Locate the cell with the specified text and output its [X, Y] center coordinate. 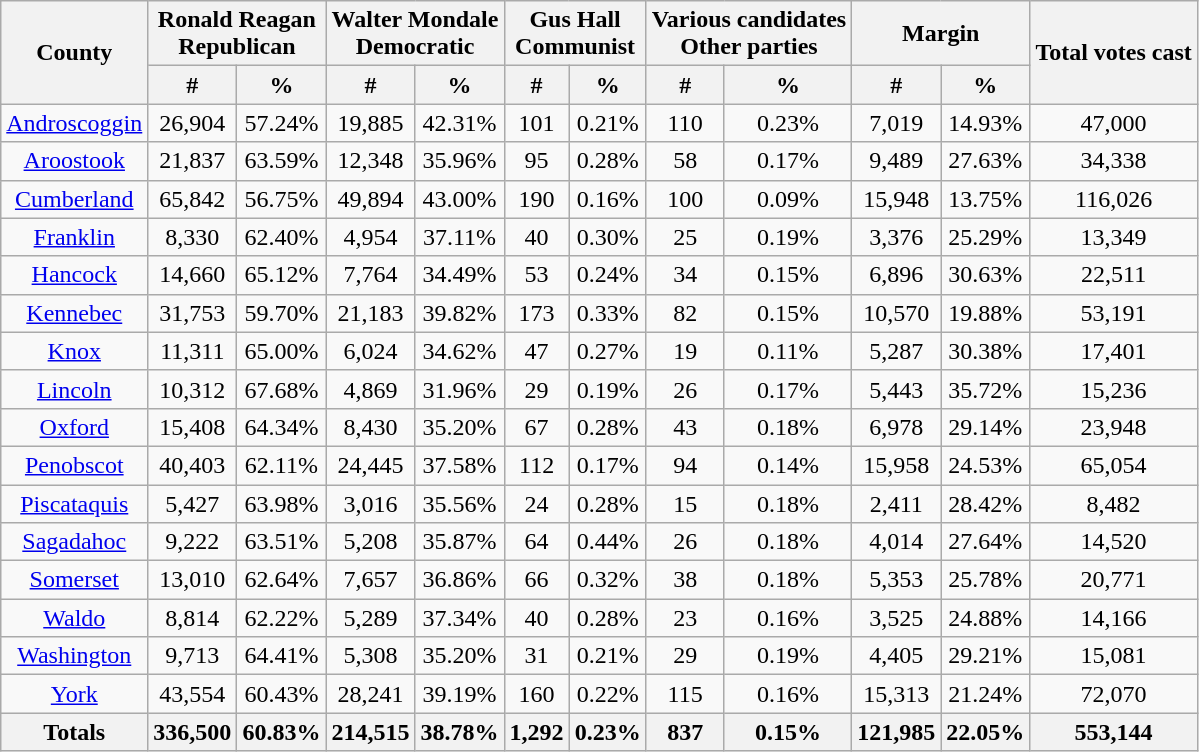
29.21% [986, 656]
5,443 [896, 389]
49,894 [370, 199]
Somerset [74, 580]
58 [685, 161]
0.24% [608, 275]
0.44% [608, 542]
Sagadahoc [74, 542]
214,515 [370, 732]
27.63% [986, 161]
York [74, 694]
65,842 [192, 199]
0.14% [788, 465]
31.96% [460, 389]
38.78% [460, 732]
Penobscot [74, 465]
47,000 [1114, 123]
82 [685, 313]
95 [536, 161]
9,713 [192, 656]
65,054 [1114, 465]
336,500 [192, 732]
Kennebec [74, 313]
63.59% [282, 161]
15,081 [1114, 656]
Knox [74, 351]
4,405 [896, 656]
21,837 [192, 161]
Ronald ReaganRepublican [237, 34]
Various candidatesOther parties [749, 34]
64 [536, 542]
63.98% [282, 503]
43 [685, 427]
10,312 [192, 389]
34 [685, 275]
15,948 [896, 199]
15 [685, 503]
35.72% [986, 389]
8,430 [370, 427]
5,427 [192, 503]
29.14% [986, 427]
7,019 [896, 123]
25.78% [986, 580]
121,985 [896, 732]
24,445 [370, 465]
101 [536, 123]
0.30% [608, 237]
34.49% [460, 275]
173 [536, 313]
160 [536, 694]
Margin [941, 34]
20,771 [1114, 580]
23 [685, 618]
7,764 [370, 275]
8,482 [1114, 503]
42.31% [460, 123]
24.53% [986, 465]
34.62% [460, 351]
62.11% [282, 465]
553,144 [1114, 732]
64.41% [282, 656]
100 [685, 199]
5,308 [370, 656]
12,348 [370, 161]
Franklin [74, 237]
53 [536, 275]
34,338 [1114, 161]
0.11% [788, 351]
Totals [74, 732]
15,408 [192, 427]
0.22% [608, 694]
63.51% [282, 542]
5,287 [896, 351]
67.68% [282, 389]
60.83% [282, 732]
6,978 [896, 427]
15,958 [896, 465]
3,016 [370, 503]
Hancock [74, 275]
3,525 [896, 618]
22,511 [1114, 275]
65.00% [282, 351]
24.88% [986, 618]
190 [536, 199]
8,330 [192, 237]
53,191 [1114, 313]
14,660 [192, 275]
2,411 [896, 503]
110 [685, 123]
19.88% [986, 313]
28.42% [986, 503]
15,236 [1114, 389]
66 [536, 580]
13.75% [986, 199]
9,222 [192, 542]
62.64% [282, 580]
112 [536, 465]
0.33% [608, 313]
Piscataquis [74, 503]
62.40% [282, 237]
38 [685, 580]
19 [685, 351]
28,241 [370, 694]
6,024 [370, 351]
Cumberland [74, 199]
17,401 [1114, 351]
37.11% [460, 237]
4,954 [370, 237]
11,311 [192, 351]
0.27% [608, 351]
35.56% [460, 503]
5,353 [896, 580]
25 [685, 237]
Waldo [74, 618]
64.34% [282, 427]
Total votes cast [1114, 52]
43.00% [460, 199]
Gus HallCommunist [575, 34]
65.12% [282, 275]
Walter MondaleDemocratic [415, 34]
10,570 [896, 313]
Oxford [74, 427]
27.64% [986, 542]
1,292 [536, 732]
30.63% [986, 275]
24 [536, 503]
15,313 [896, 694]
7,657 [370, 580]
26,904 [192, 123]
13,349 [1114, 237]
115 [685, 694]
37.58% [460, 465]
43,554 [192, 694]
94 [685, 465]
837 [685, 732]
Lincoln [74, 389]
21.24% [986, 694]
3,376 [896, 237]
14,520 [1114, 542]
5,208 [370, 542]
39.19% [460, 694]
8,814 [192, 618]
57.24% [282, 123]
31 [536, 656]
35.87% [460, 542]
Androscoggin [74, 123]
21,183 [370, 313]
116,026 [1114, 199]
62.22% [282, 618]
0.09% [788, 199]
13,010 [192, 580]
72,070 [1114, 694]
23,948 [1114, 427]
9,489 [896, 161]
35.96% [460, 161]
14,166 [1114, 618]
59.70% [282, 313]
31,753 [192, 313]
19,885 [370, 123]
22.05% [986, 732]
4,014 [896, 542]
40,403 [192, 465]
36.86% [460, 580]
47 [536, 351]
5,289 [370, 618]
56.75% [282, 199]
4,869 [370, 389]
Aroostook [74, 161]
14.93% [986, 123]
39.82% [460, 313]
25.29% [986, 237]
County [74, 52]
37.34% [460, 618]
Washington [74, 656]
0.32% [608, 580]
67 [536, 427]
6,896 [896, 275]
60.43% [282, 694]
30.38% [986, 351]
